Search for the cell housing the specified text and yield its [x, y] center coordinate. 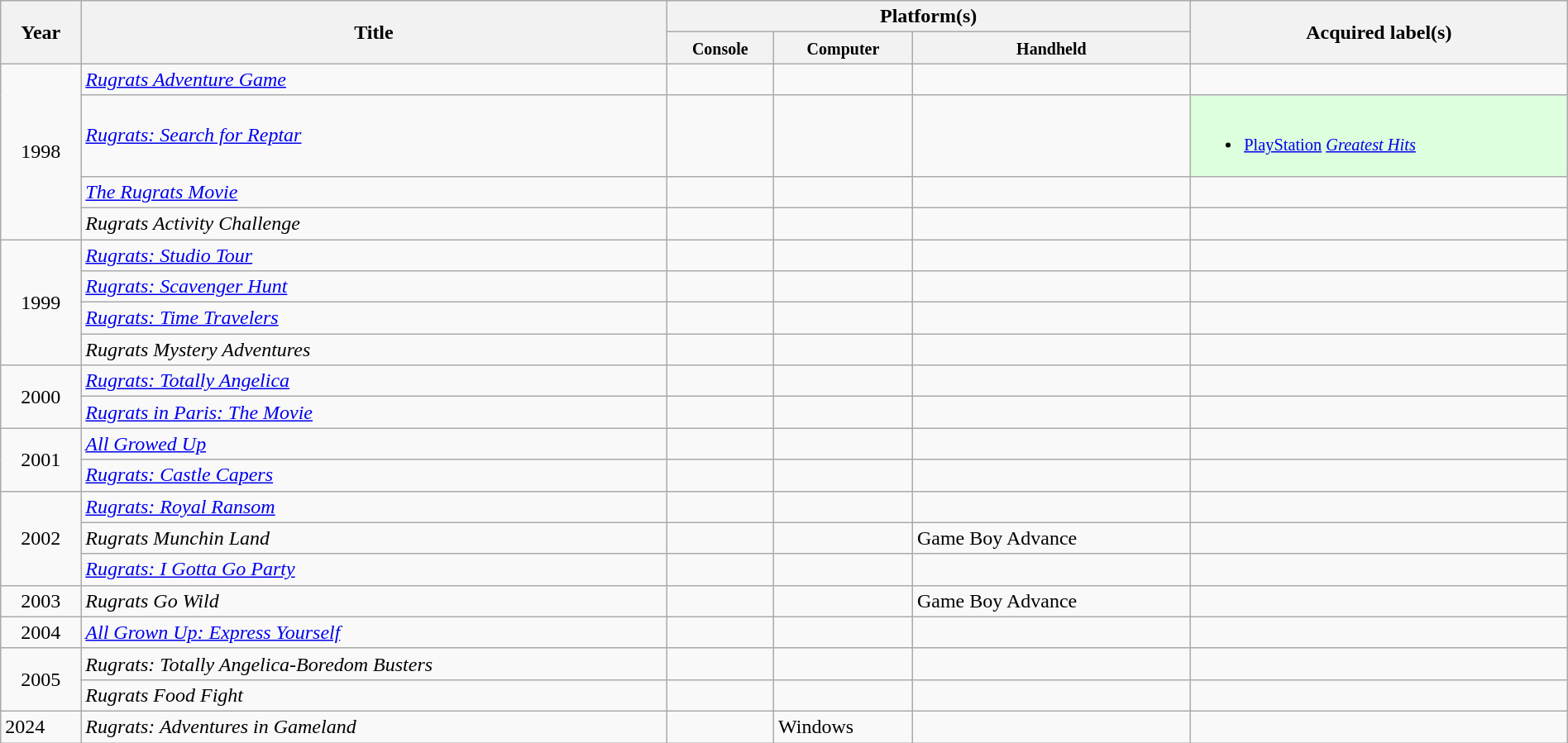
Rugrats in Paris: The Movie [374, 412]
Rugrats: Scavenger Hunt [374, 287]
2000 [41, 397]
2024 [41, 726]
2004 [41, 632]
Rugrats: Totally Angelica-Boredom Busters [374, 664]
1998 [41, 152]
Handheld [1051, 48]
1999 [41, 302]
Rugrats Activity Challenge [374, 223]
Rugrats Mystery Adventures [374, 350]
Rugrats: Castle Capers [374, 475]
Title [374, 32]
Platform(s) [928, 17]
Computer [844, 48]
Rugrats Food Fight [374, 695]
Rugrats: Search for Reptar [374, 136]
All Growed Up [374, 444]
Console [720, 48]
Rugrats: Royal Ransom [374, 507]
Rugrats: Totally Angelica [374, 381]
Rugrats: Time Travelers [374, 318]
Rugrats Go Wild [374, 601]
All Grown Up: Express Yourself [374, 632]
Rugrats: Studio Tour [374, 255]
2001 [41, 460]
PlayStation Greatest Hits [1379, 136]
Windows [844, 726]
2005 [41, 679]
Rugrats: I Gotta Go Party [374, 569]
2003 [41, 601]
Rugrats Munchin Land [374, 538]
Acquired label(s) [1379, 32]
The Rugrats Movie [374, 192]
Rugrats: Adventures in Gameland [374, 726]
Year [41, 32]
Rugrats Adventure Game [374, 79]
2002 [41, 538]
